Detect which cell encompasses the target text, then output its [x, y] center coordinate. 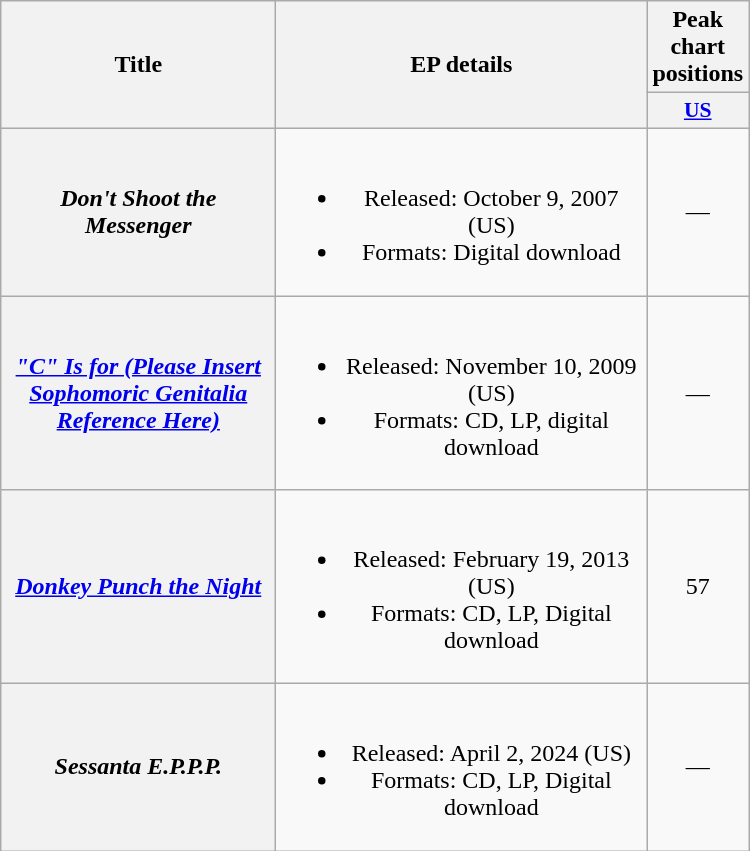
Released: October 9, 2007 (US)Formats: Digital download [462, 212]
"C" Is for (Please Insert Sophomoric Genitalia Reference Here) [138, 393]
57 [698, 587]
Released: April 2, 2024 (US)Formats: CD, LP, Digital download [462, 768]
Released: February 19, 2013 (US)Formats: CD, LP, Digital download [462, 587]
US [698, 111]
Title [138, 65]
Released: November 10, 2009 (US)Formats: CD, LP, digital download [462, 393]
Sessanta E.P.P.P. [138, 768]
Peak chart positions [698, 47]
Donkey Punch the Night [138, 587]
EP details [462, 65]
Don't Shoot the Messenger [138, 212]
